Extract the [X, Y] coordinate from the center of the cell holding the provided text.  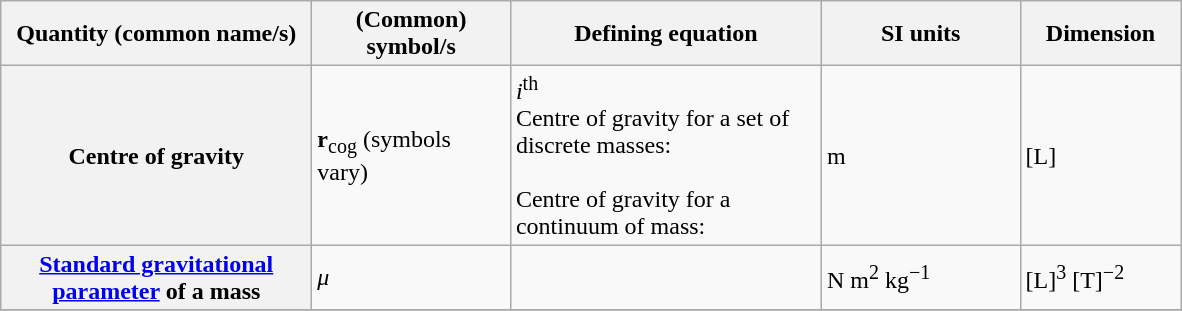
μ [412, 278]
Dimension [1100, 34]
rcog (symbols vary) [412, 156]
[L] [1100, 156]
(Common) symbol/s [412, 34]
m [920, 156]
ithCentre of gravity for a set of discrete masses:Centre of gravity for a continuum of mass: [666, 156]
SI units [920, 34]
N m2 kg−1 [920, 278]
[L]3 [T]−2 [1100, 278]
Defining equation [666, 34]
Centre of gravity [156, 156]
Standard gravitational parameter of a mass [156, 278]
Quantity (common name/s) [156, 34]
